Pinpoint the cell where the given text exists, returning its [x, y] midpoint coordinate. 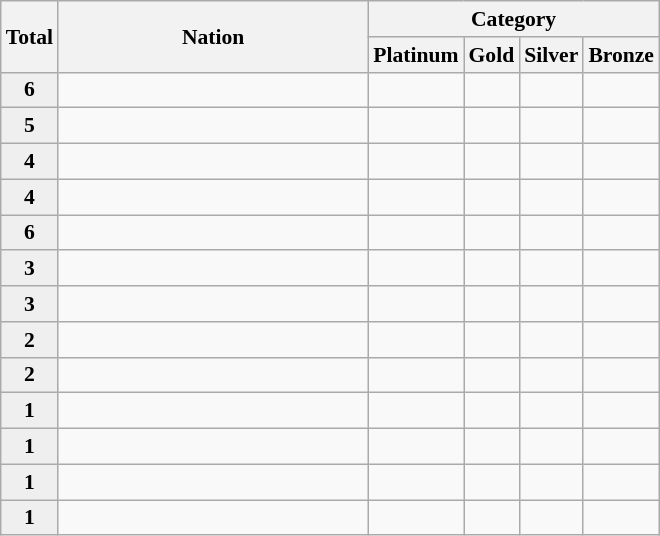
Silver [551, 55]
Platinum [416, 55]
Total [30, 36]
5 [30, 126]
Gold [492, 55]
Nation [213, 36]
Bronze [621, 55]
Category [514, 19]
